Provide the (X, Y) coordinate of the cell's center where the given text is located.  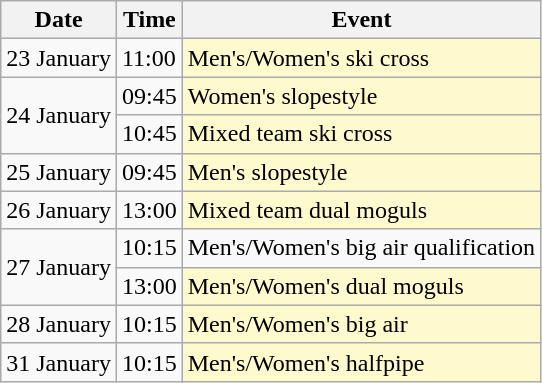
23 January (59, 58)
Men's/Women's big air qualification (361, 248)
Women's slopestyle (361, 96)
Mixed team dual moguls (361, 210)
24 January (59, 115)
11:00 (149, 58)
28 January (59, 324)
Men's/Women's ski cross (361, 58)
Men's/Women's dual moguls (361, 286)
26 January (59, 210)
Men's/Women's big air (361, 324)
Date (59, 20)
Men's slopestyle (361, 172)
Time (149, 20)
31 January (59, 362)
10:45 (149, 134)
25 January (59, 172)
Event (361, 20)
27 January (59, 267)
Mixed team ski cross (361, 134)
Men's/Women's halfpipe (361, 362)
